Detect which cell encompasses the target text, then output its (x, y) center coordinate. 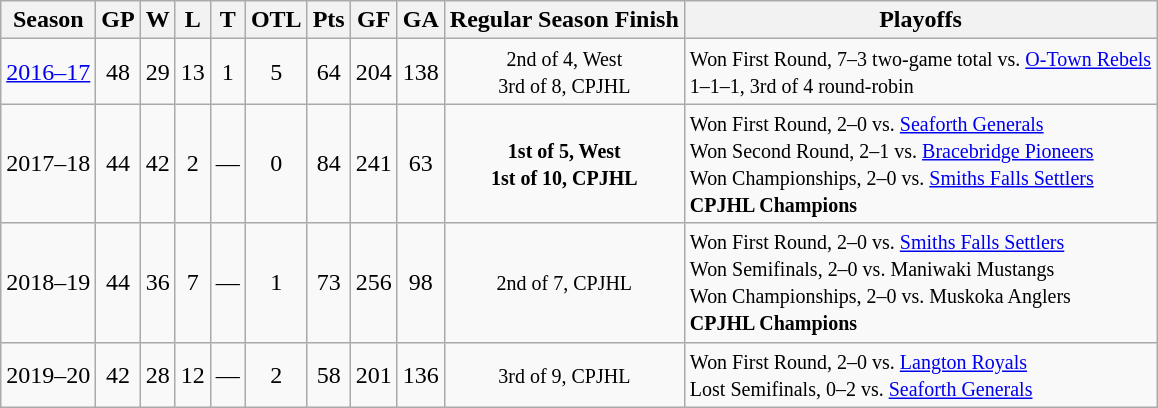
84 (328, 164)
138 (420, 72)
136 (420, 374)
3rd of 9, CPJHL (564, 374)
58 (328, 374)
Playoffs (920, 20)
2016–17 (48, 72)
204 (374, 72)
Regular Season Finish (564, 20)
1st of 5, West1st of 10, CPJHL (564, 164)
12 (192, 374)
256 (374, 282)
29 (158, 72)
63 (420, 164)
201 (374, 374)
64 (328, 72)
Won First Round, 2–0 vs. Smiths Falls SettlersWon Semifinals, 2–0 vs. Maniwaki MustangsWon Championships, 2–0 vs. Muskoka AnglersCPJHL Champions (920, 282)
2nd of 7, CPJHL (564, 282)
5 (276, 72)
Won First Round, 2–0 vs. Langton RoyalsLost Semifinals, 0–2 vs. Seaforth Generals (920, 374)
48 (118, 72)
L (192, 20)
36 (158, 282)
13 (192, 72)
2017–18 (48, 164)
Won First Round, 7–3 two-game total vs. O-Town Rebels1–1–1, 3rd of 4 round-robin (920, 72)
T (228, 20)
W (158, 20)
7 (192, 282)
GA (420, 20)
28 (158, 374)
Season (48, 20)
2019–20 (48, 374)
2018–19 (48, 282)
0 (276, 164)
GP (118, 20)
GF (374, 20)
241 (374, 164)
OTL (276, 20)
2nd of 4, West3rd of 8, CPJHL (564, 72)
Pts (328, 20)
98 (420, 282)
73 (328, 282)
